Provide the [X, Y] coordinate of the cell's center where the given text is located.  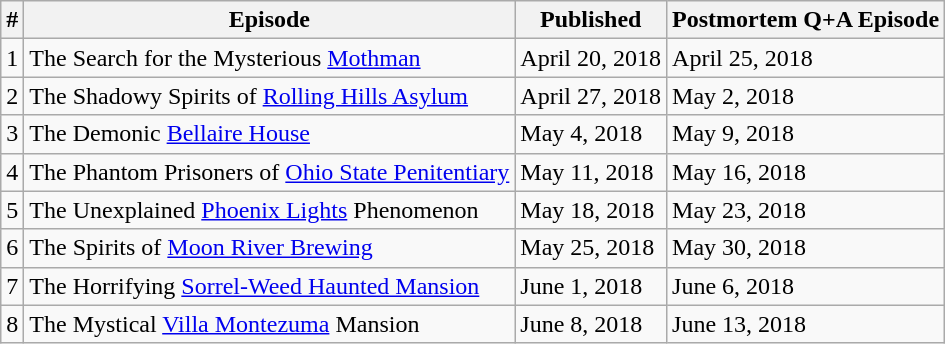
June 6, 2018 [806, 286]
2 [12, 96]
4 [12, 172]
April 27, 2018 [591, 96]
The Spirits of Moon River Brewing [270, 248]
May 25, 2018 [591, 248]
The Demonic Bellaire House [270, 134]
June 1, 2018 [591, 286]
6 [12, 248]
May 2, 2018 [806, 96]
May 4, 2018 [591, 134]
April 25, 2018 [806, 58]
June 8, 2018 [591, 324]
5 [12, 210]
May 9, 2018 [806, 134]
May 23, 2018 [806, 210]
The Shadowy Spirits of Rolling Hills Asylum [270, 96]
The Horrifying Sorrel-Weed Haunted Mansion [270, 286]
May 16, 2018 [806, 172]
June 13, 2018 [806, 324]
May 18, 2018 [591, 210]
May 11, 2018 [591, 172]
May 30, 2018 [806, 248]
Episode [270, 20]
8 [12, 324]
The Mystical Villa Montezuma Mansion [270, 324]
Postmortem Q+A Episode [806, 20]
3 [12, 134]
1 [12, 58]
April 20, 2018 [591, 58]
# [12, 20]
Published [591, 20]
The Unexplained Phoenix Lights Phenomenon [270, 210]
7 [12, 286]
The Phantom Prisoners of Ohio State Penitentiary [270, 172]
The Search for the Mysterious Mothman [270, 58]
